Provide the [X, Y] coordinate of the cell's center where the given text is located.  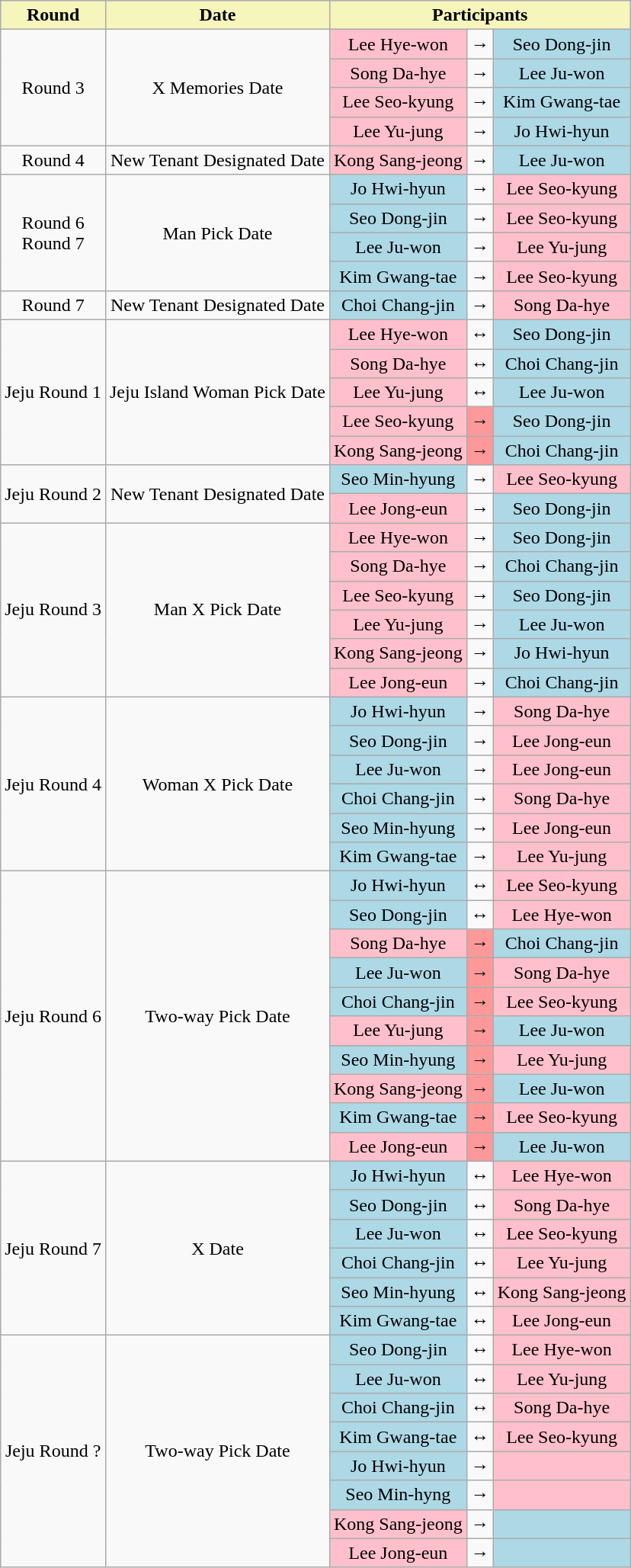
Jeju Round 2 [53, 494]
Round 6Round 7 [53, 232]
Woman X Pick Date [217, 784]
Round 3 [53, 88]
Man X Pick Date [217, 610]
Jeju Round 1 [53, 392]
Jeju Round ? [53, 1451]
Man Pick Date [217, 232]
Seo Min-hyng [398, 1495]
Participants [479, 15]
Round [53, 15]
Jeju Round 7 [53, 1248]
Round 4 [53, 160]
Round 7 [53, 305]
Date [217, 15]
Jeju Round 6 [53, 1017]
Jeju Round 3 [53, 610]
Jeju Island Woman Pick Date [217, 392]
X Memories Date [217, 88]
X Date [217, 1248]
Jeju Round 4 [53, 784]
